Identify which cell holds the provided text, then report its (x, y) central coordinate. 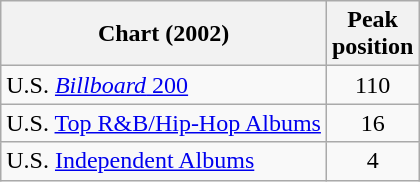
Chart (2002) (164, 34)
4 (372, 161)
U.S. Independent Albums (164, 161)
U.S. Top R&B/Hip-Hop Albums (164, 123)
Peakposition (372, 34)
110 (372, 85)
16 (372, 123)
U.S. Billboard 200 (164, 85)
